Output the [x, y] coordinate of the center of the cell containing the given text.  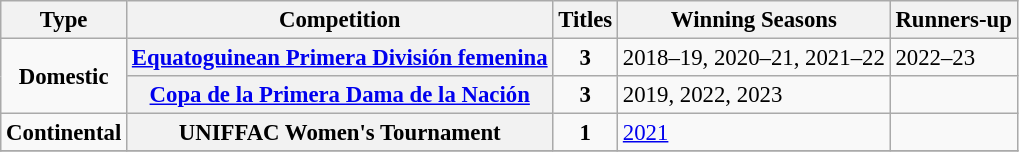
2022–23 [954, 58]
2018–19, 2020–21, 2021–22 [754, 58]
Domestic [64, 76]
Copa de la Primera Dama de la Nación [340, 95]
Runners-up [954, 20]
Competition [340, 20]
2019, 2022, 2023 [754, 95]
Continental [64, 133]
2021 [754, 133]
Winning Seasons [754, 20]
Titles [586, 20]
UNIFFAC Women's Tournament [340, 133]
Equatoguinean Primera División femenina [340, 58]
1 [586, 133]
Type [64, 20]
